Capture the cell that displays the provided text and extract its (x, y) central coordinate. 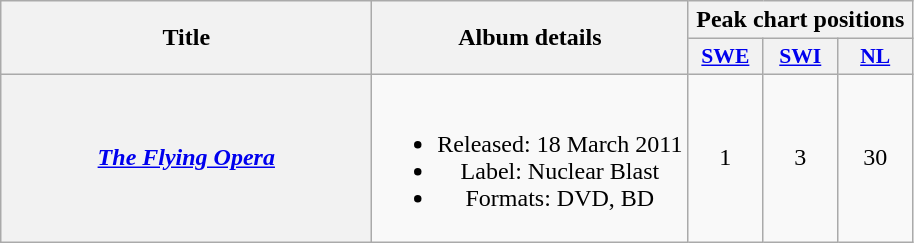
The Flying Opera (186, 158)
SWE (726, 57)
3 (800, 158)
Album details (530, 38)
Released: 18 March 2011Label: Nuclear BlastFormats: DVD, BD (530, 158)
Title (186, 38)
SWI (800, 57)
30 (876, 158)
NL (876, 57)
Peak chart positions (800, 20)
1 (726, 158)
